Determine the [x, y] coordinate at the center of the cell enclosing the given text.  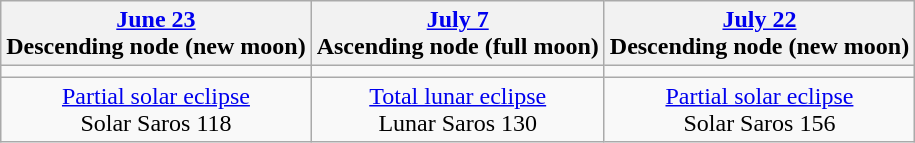
July 7Ascending node (full moon) [458, 34]
Partial solar eclipseSolar Saros 156 [759, 110]
July 22Descending node (new moon) [759, 34]
June 23Descending node (new moon) [156, 34]
Total lunar eclipseLunar Saros 130 [458, 110]
Partial solar eclipseSolar Saros 118 [156, 110]
